Return [X, Y] of the center of cell containing provided text 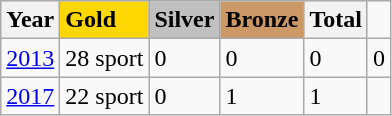
Bronze [262, 20]
Silver [184, 20]
Gold [104, 20]
Total [336, 20]
2013 [30, 58]
22 sport [104, 96]
28 sport [104, 58]
2017 [30, 96]
Year [30, 20]
